Determine the [x, y] coordinate at the center of the cell enclosing the given text.  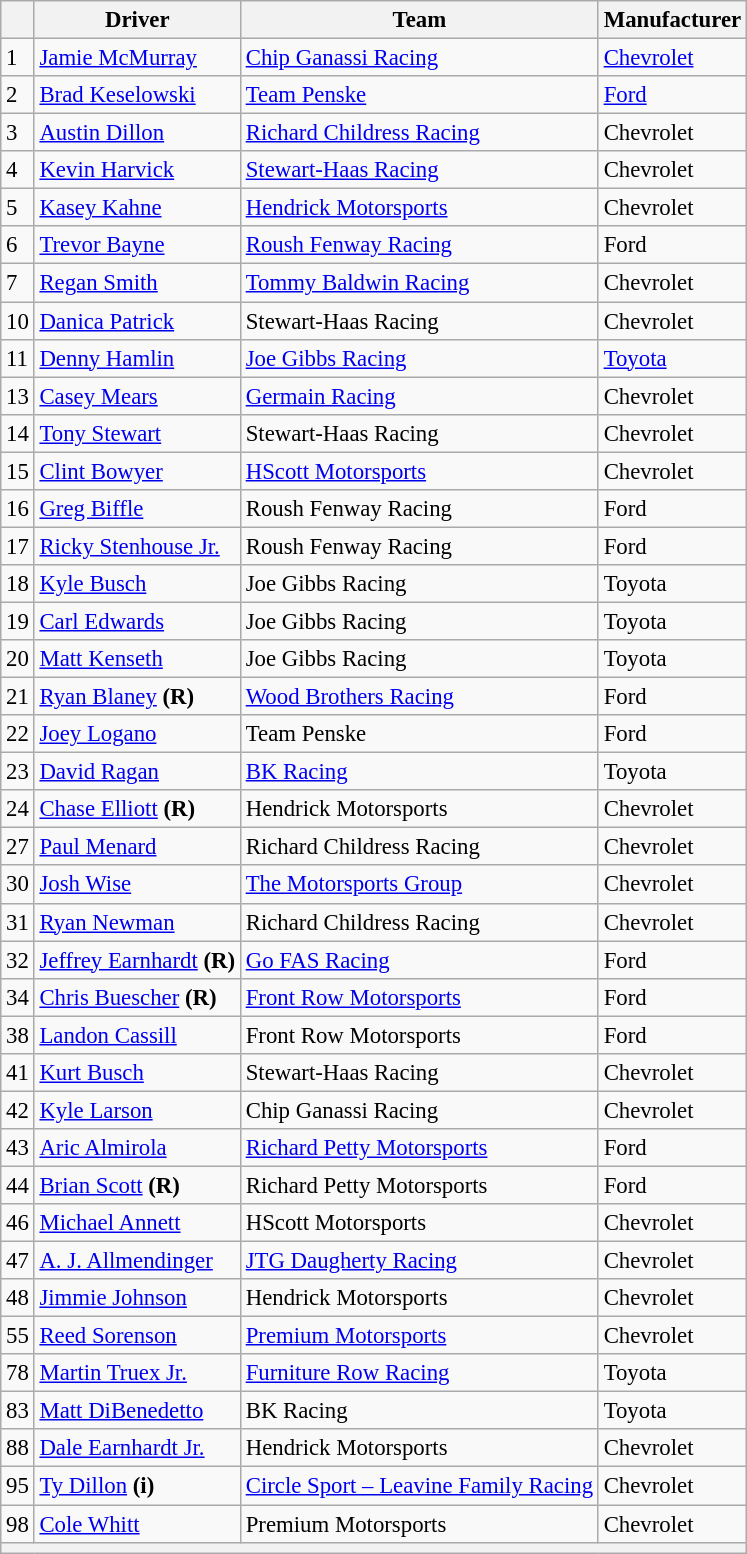
14 [18, 433]
Kasey Kahne [137, 208]
38 [18, 1035]
17 [18, 546]
21 [18, 697]
44 [18, 1185]
Brian Scott (R) [137, 1185]
1 [18, 58]
88 [18, 1449]
Clint Bowyer [137, 471]
Tony Stewart [137, 433]
A. J. Allmendinger [137, 1261]
5 [18, 208]
Regan Smith [137, 283]
JTG Daugherty Racing [419, 1261]
Ty Dillon (i) [137, 1486]
7 [18, 283]
95 [18, 1486]
Denny Hamlin [137, 358]
Jimmie Johnson [137, 1298]
20 [18, 659]
78 [18, 1373]
Driver [137, 20]
Tommy Baldwin Racing [419, 283]
13 [18, 396]
Carl Edwards [137, 621]
55 [18, 1336]
Ricky Stenhouse Jr. [137, 546]
18 [18, 584]
Jamie McMurray [137, 58]
Chase Elliott (R) [137, 809]
Kyle Busch [137, 584]
22 [18, 734]
Michael Annett [137, 1223]
Josh Wise [137, 885]
2 [18, 95]
43 [18, 1148]
Germain Racing [419, 396]
Casey Mears [137, 396]
4 [18, 170]
Aric Almirola [137, 1148]
83 [18, 1411]
Trevor Bayne [137, 245]
24 [18, 809]
Brad Keselowski [137, 95]
46 [18, 1223]
Circle Sport – Leavine Family Racing [419, 1486]
Go FAS Racing [419, 960]
Cole Whitt [137, 1524]
Team [419, 20]
19 [18, 621]
Kevin Harvick [137, 170]
Matt Kenseth [137, 659]
Jeffrey Earnhardt (R) [137, 960]
Chris Buescher (R) [137, 997]
David Ragan [137, 772]
Kurt Busch [137, 1073]
27 [18, 847]
Kyle Larson [137, 1110]
15 [18, 471]
23 [18, 772]
Joey Logano [137, 734]
Manufacturer [672, 20]
Dale Earnhardt Jr. [137, 1449]
34 [18, 997]
16 [18, 509]
Reed Sorenson [137, 1336]
41 [18, 1073]
3 [18, 133]
32 [18, 960]
Ryan Newman [137, 922]
Furniture Row Racing [419, 1373]
30 [18, 885]
The Motorsports Group [419, 885]
6 [18, 245]
10 [18, 321]
47 [18, 1261]
Austin Dillon [137, 133]
98 [18, 1524]
Landon Cassill [137, 1035]
Martin Truex Jr. [137, 1373]
11 [18, 358]
Ryan Blaney (R) [137, 697]
Greg Biffle [137, 509]
Paul Menard [137, 847]
48 [18, 1298]
31 [18, 922]
Matt DiBenedetto [137, 1411]
42 [18, 1110]
Danica Patrick [137, 321]
Wood Brothers Racing [419, 697]
